Capture the cell that displays the provided text and extract its (X, Y) central coordinate. 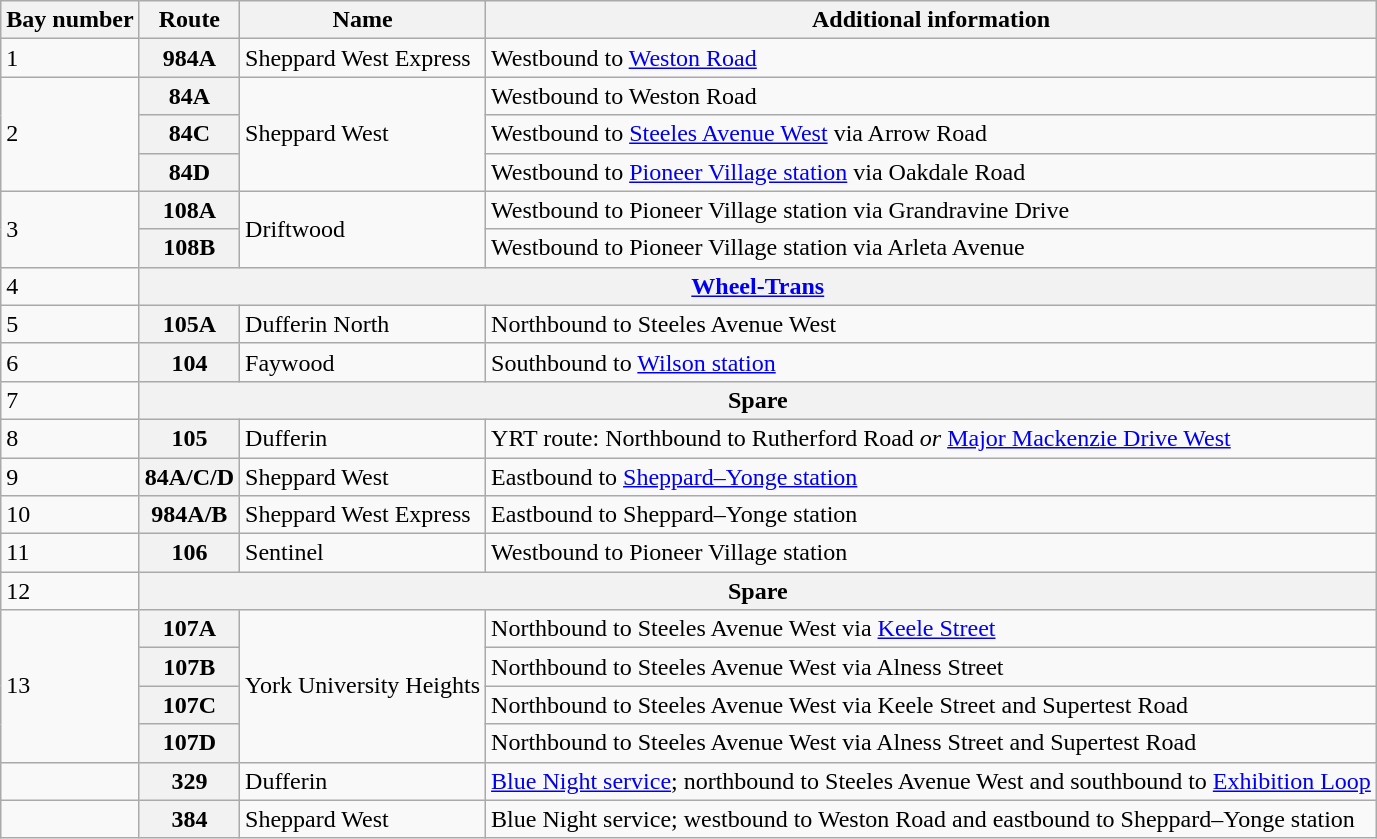
384 (189, 819)
4 (70, 286)
105A (189, 324)
Southbound to Wilson station (932, 362)
84A (189, 96)
Northbound to Steeles Avenue West via Alness Street (932, 667)
984A (189, 58)
105 (189, 438)
12 (70, 591)
Name (363, 20)
Westbound to Steeles Avenue West via Arrow Road (932, 134)
104 (189, 362)
84A/C/D (189, 477)
984A/B (189, 515)
106 (189, 553)
84D (189, 172)
Additional information (932, 20)
Westbound to Pioneer Village station via Oakdale Road (932, 172)
Northbound to Steeles Avenue West via Keele Street (932, 629)
Northbound to Steeles Avenue West (932, 324)
84C (189, 134)
107A (189, 629)
York University Heights (363, 686)
Bay number (70, 20)
108B (189, 248)
10 (70, 515)
Wheel-Trans (758, 286)
Westbound to Pioneer Village station via Grandravine Drive (932, 210)
Faywood (363, 362)
3 (70, 229)
Blue Night service; northbound to Steeles Avenue West and southbound to Exhibition Loop (932, 781)
5 (70, 324)
6 (70, 362)
YRT route: Northbound to Rutherford Road or Major Mackenzie Drive West (932, 438)
8 (70, 438)
Westbound to Pioneer Village station via Arleta Avenue (932, 248)
107B (189, 667)
Northbound to Steeles Avenue West via Keele Street and Supertest Road (932, 705)
Route (189, 20)
107C (189, 705)
11 (70, 553)
2 (70, 134)
Northbound to Steeles Avenue West via Alness Street and Supertest Road (932, 743)
Driftwood (363, 229)
107D (189, 743)
Sentinel (363, 553)
9 (70, 477)
13 (70, 686)
329 (189, 781)
Dufferin North (363, 324)
1 (70, 58)
108A (189, 210)
Westbound to Pioneer Village station (932, 553)
Blue Night service; westbound to Weston Road and eastbound to Sheppard–Yonge station (932, 819)
7 (70, 400)
